Find where the given text appears and provide that cell's center as (X, Y) coordinate. 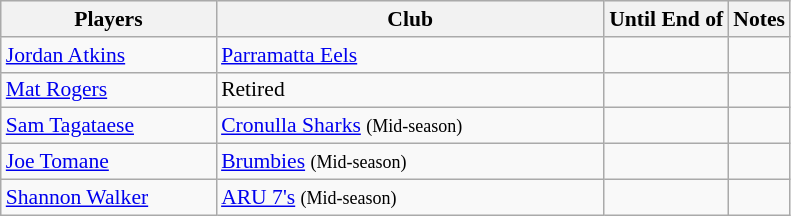
Mat Rogers (108, 90)
Cronulla Sharks (Mid-season) (410, 126)
Until End of (666, 19)
Club (410, 19)
Joe Tomane (108, 162)
Shannon Walker (108, 197)
Jordan Atkins (108, 55)
Brumbies (Mid-season) (410, 162)
Notes (759, 19)
ARU 7's (Mid-season) (410, 197)
Sam Tagataese (108, 126)
Retired (410, 90)
Players (108, 19)
Parramatta Eels (410, 55)
